Provide the (x, y) coordinate of the cell's center where the given text is located.  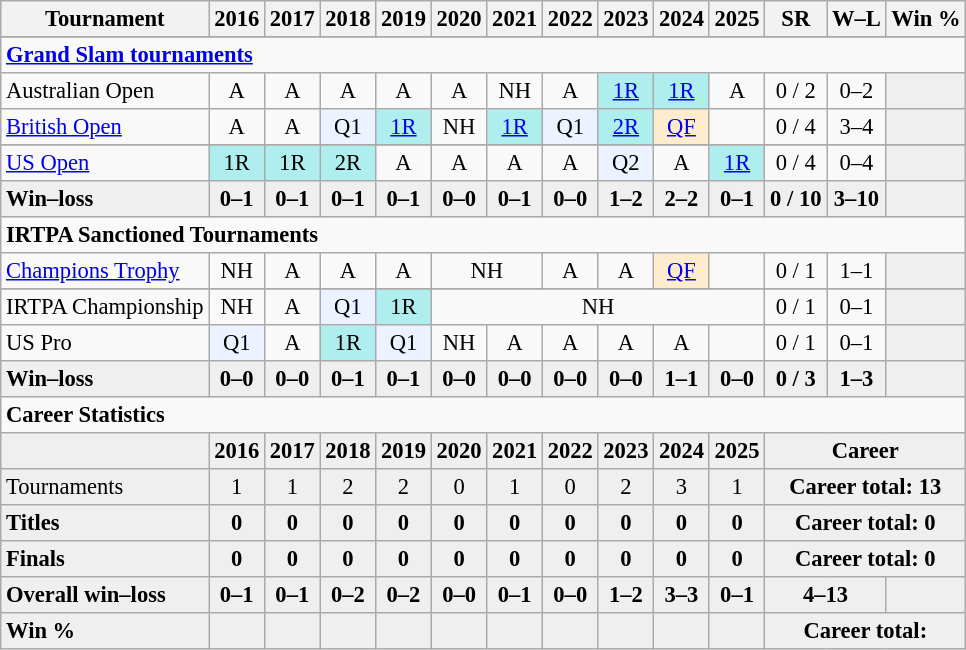
Q2 (626, 163)
British Open (105, 127)
3–10 (856, 199)
Champions Trophy (105, 271)
3–3 (682, 595)
Finals (105, 559)
US Open (105, 163)
SR (796, 19)
4–13 (826, 595)
0 / 10 (796, 199)
Grand Slam tournaments (484, 55)
0 / 3 (796, 379)
Titles (105, 523)
3 (682, 487)
0 / 2 (796, 91)
0–4 (856, 163)
IRTPA Sanctioned Tournaments (484, 235)
2–2 (682, 199)
Career total: 13 (866, 487)
Career (866, 451)
IRTPA Championship (105, 307)
1–3 (856, 379)
Tournaments (105, 487)
Tournament (105, 19)
Overall win–loss (105, 595)
W–L (856, 19)
US Pro (105, 343)
Australian Open (105, 91)
Career total: (866, 631)
Career Statistics (484, 415)
3–4 (856, 127)
